For the text-containing cell, return its midpoint in (X, Y) coordinate format. 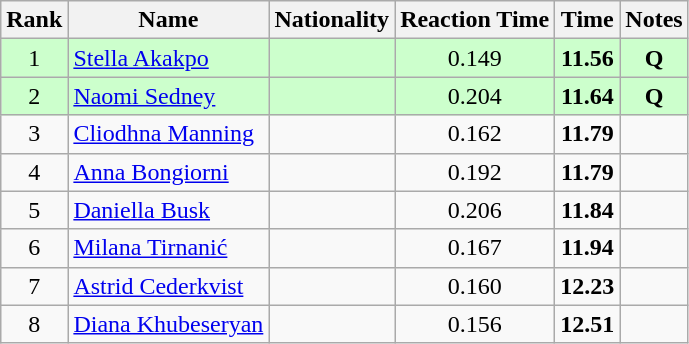
4 (34, 172)
Naomi Sedney (168, 96)
0.156 (475, 324)
5 (34, 210)
11.56 (588, 58)
0.149 (475, 58)
Notes (654, 20)
Anna Bongiorni (168, 172)
Daniella Busk (168, 210)
Astrid Cederkvist (168, 286)
Cliodhna Manning (168, 134)
0.167 (475, 248)
0.162 (475, 134)
8 (34, 324)
1 (34, 58)
6 (34, 248)
11.84 (588, 210)
0.192 (475, 172)
Milana Tirnanić (168, 248)
Nationality (332, 20)
0.206 (475, 210)
Time (588, 20)
Diana Khubeseryan (168, 324)
11.64 (588, 96)
3 (34, 134)
11.94 (588, 248)
0.160 (475, 286)
Rank (34, 20)
7 (34, 286)
Name (168, 20)
Stella Akakpo (168, 58)
0.204 (475, 96)
12.51 (588, 324)
2 (34, 96)
Reaction Time (475, 20)
12.23 (588, 286)
